Output the [X, Y] coordinate of the center of the cell containing the given text.  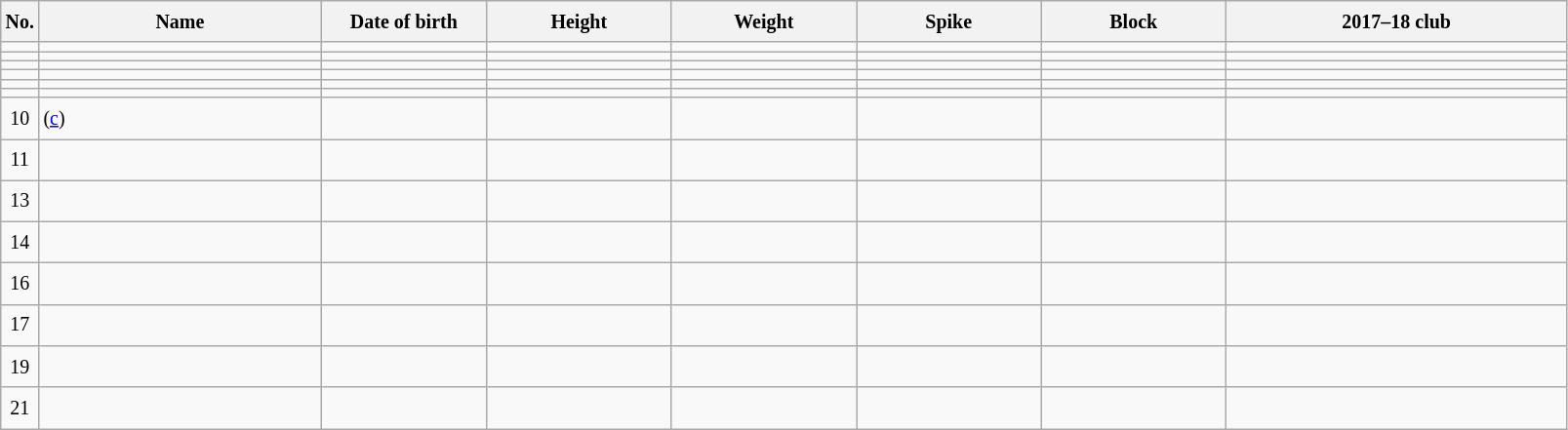
10 [20, 118]
Block [1134, 21]
17 [20, 326]
Date of birth [404, 21]
2017–18 club [1395, 21]
Height [580, 21]
16 [20, 284]
Spike [948, 21]
21 [20, 409]
11 [20, 160]
(c) [180, 118]
14 [20, 243]
19 [20, 367]
13 [20, 201]
Name [180, 21]
No. [20, 21]
Weight [763, 21]
